For the text-containing cell, return its midpoint in (x, y) coordinate format. 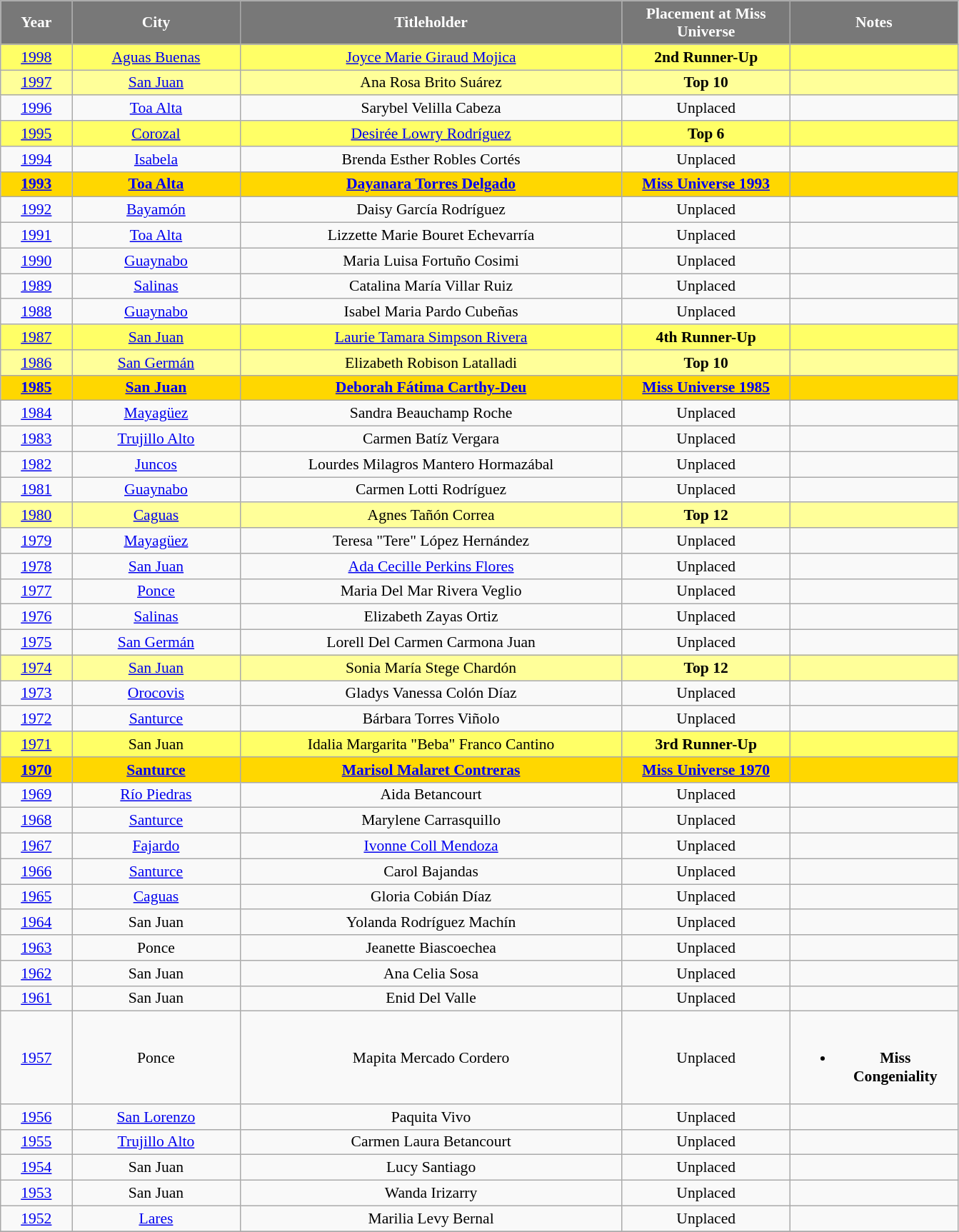
Miss Universe 1993 (706, 184)
1969 (36, 795)
1989 (36, 286)
Aida Betancourt (431, 795)
Ada Cecille Perkins Flores (431, 566)
Gladys Vanessa Colón Díaz (431, 693)
1982 (36, 464)
1985 (36, 388)
Dayanara Torres Delgado (431, 184)
Carol Bajandas (431, 871)
Orocovis (156, 693)
Ivonne Coll Mendoza (431, 846)
Brenda Esther Robles Cortés (431, 159)
1970 (36, 770)
1974 (36, 668)
1963 (36, 948)
Catalina María Villar Ruiz (431, 286)
Joyce Marie Giraud Mojica (431, 57)
Daisy García Rodríguez (431, 210)
1975 (36, 643)
Notes (874, 23)
Aguas Buenas (156, 57)
Carmen Lotti Rodríguez (431, 490)
Top 6 (706, 134)
Gloria Cobián Díaz (431, 897)
1987 (36, 337)
1993 (36, 184)
1957 (36, 1058)
Desirée Lowry Rodríguez (431, 134)
4th Runner-Up (706, 337)
Maria Del Mar Rivera Veglio (431, 591)
1988 (36, 312)
1978 (36, 566)
Year (36, 23)
Fajardo (156, 846)
Ana Rosa Brito Suárez (431, 83)
Carmen Laura Betancourt (431, 1142)
Titleholder (431, 23)
1996 (36, 109)
1968 (36, 821)
1976 (36, 617)
Jeanette Biascoechea (431, 948)
1962 (36, 973)
Miss Congeniality (874, 1058)
1956 (36, 1117)
1953 (36, 1193)
City (156, 23)
Enid Del Valle (431, 998)
Lorell Del Carmen Carmona Juan (431, 643)
3rd Runner-Up (706, 744)
Ana Celia Sosa (431, 973)
1955 (36, 1142)
Sonia María Stege Chardón (431, 668)
Juncos (156, 464)
1977 (36, 591)
1986 (36, 363)
Sandra Beauchamp Roche (431, 414)
Teresa "Tere" López Hernández (431, 541)
1965 (36, 897)
Isabel Maria Pardo Cubeñas (431, 312)
1961 (36, 998)
Deborah Fátima Carthy-Deu (431, 388)
1994 (36, 159)
Marylene Carrasquillo (431, 821)
Corozal (156, 134)
Maria Luisa Fortuño Cosimi (431, 261)
1973 (36, 693)
1979 (36, 541)
1981 (36, 490)
1991 (36, 236)
1972 (36, 719)
Idalia Margarita "Beba" Franco Cantino (431, 744)
1992 (36, 210)
Río Piedras (156, 795)
1980 (36, 516)
Marilia Levy Bernal (431, 1218)
1966 (36, 871)
1964 (36, 923)
Lourdes Milagros Mantero Hormazábal (431, 464)
1954 (36, 1168)
Lizzette Marie Bouret Echevarría (431, 236)
Bayamón (156, 210)
Sarybel Velilla Cabeza (431, 109)
Yolanda Rodríguez Machín (431, 923)
Elizabeth Robison Latalladi (431, 363)
Lares (156, 1218)
Lucy Santiago (431, 1168)
Miss Universe 1970 (706, 770)
1971 (36, 744)
Isabela (156, 159)
Paquita Vivo (431, 1117)
1952 (36, 1218)
1967 (36, 846)
Mapita Mercado Cordero (431, 1058)
Agnes Tañón Correa (431, 516)
1995 (36, 134)
Placement at Miss Universe (706, 23)
Bárbara Torres Viñolo (431, 719)
Wanda Irizarry (431, 1193)
San Lorenzo (156, 1117)
1983 (36, 439)
Marisol Malaret Contreras (431, 770)
1990 (36, 261)
Laurie Tamara Simpson Rivera (431, 337)
1997 (36, 83)
1998 (36, 57)
2nd Runner-Up (706, 57)
Miss Universe 1985 (706, 388)
1984 (36, 414)
Carmen Batíz Vergara (431, 439)
Elizabeth Zayas Ortiz (431, 617)
